For the text-containing cell, return its midpoint in [x, y] coordinate format. 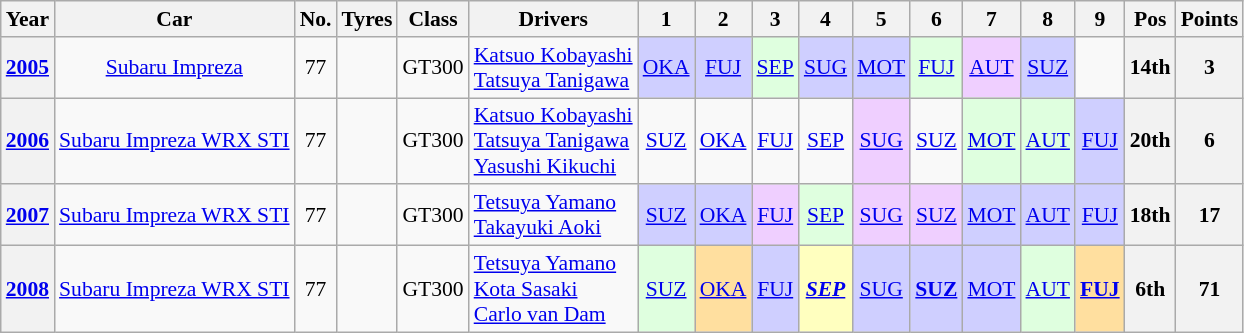
4 [826, 19]
Pos [1150, 19]
Drivers [554, 19]
Tetsuya Yamano Kota Sasaki Carlo van Dam [554, 290]
71 [1210, 290]
Tyres [366, 19]
5 [881, 19]
7 [991, 19]
Car [174, 19]
9 [1100, 19]
Katsuo Kobayashi Tatsuya Tanigawa [554, 68]
14th [1150, 68]
No. [316, 19]
2006 [28, 142]
1 [666, 19]
Year [28, 19]
2005 [28, 68]
Class [432, 19]
6th [1150, 290]
17 [1210, 216]
Points [1210, 19]
20th [1150, 142]
Subaru Impreza [174, 68]
2008 [28, 290]
18th [1150, 216]
Katsuo Kobayashi Tatsuya Tanigawa Yasushi Kikuchi [554, 142]
2007 [28, 216]
8 [1047, 19]
Tetsuya Yamano Takayuki Aoki [554, 216]
2 [724, 19]
